Output the [x, y] coordinate of the center of the cell containing the given text.  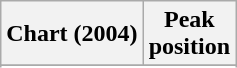
Peakposition [189, 34]
Chart (2004) [72, 34]
